Output the (x, y) coordinate of the center of the cell containing the given text.  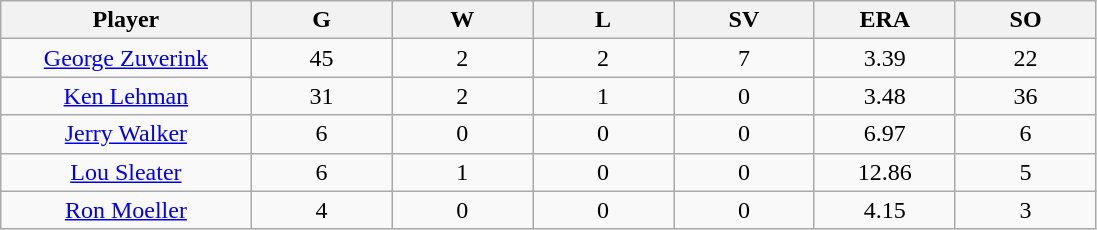
45 (322, 58)
4.15 (884, 210)
22 (1026, 58)
4 (322, 210)
31 (322, 96)
12.86 (884, 172)
Lou Sleater (126, 172)
G (322, 20)
L (604, 20)
Jerry Walker (126, 134)
Ron Moeller (126, 210)
5 (1026, 172)
3.48 (884, 96)
ERA (884, 20)
7 (744, 58)
3 (1026, 210)
George Zuverink (126, 58)
3.39 (884, 58)
Ken Lehman (126, 96)
Player (126, 20)
36 (1026, 96)
W (462, 20)
SO (1026, 20)
6.97 (884, 134)
SV (744, 20)
